Determine the (X, Y) coordinate at the center of the cell enclosing the given text.  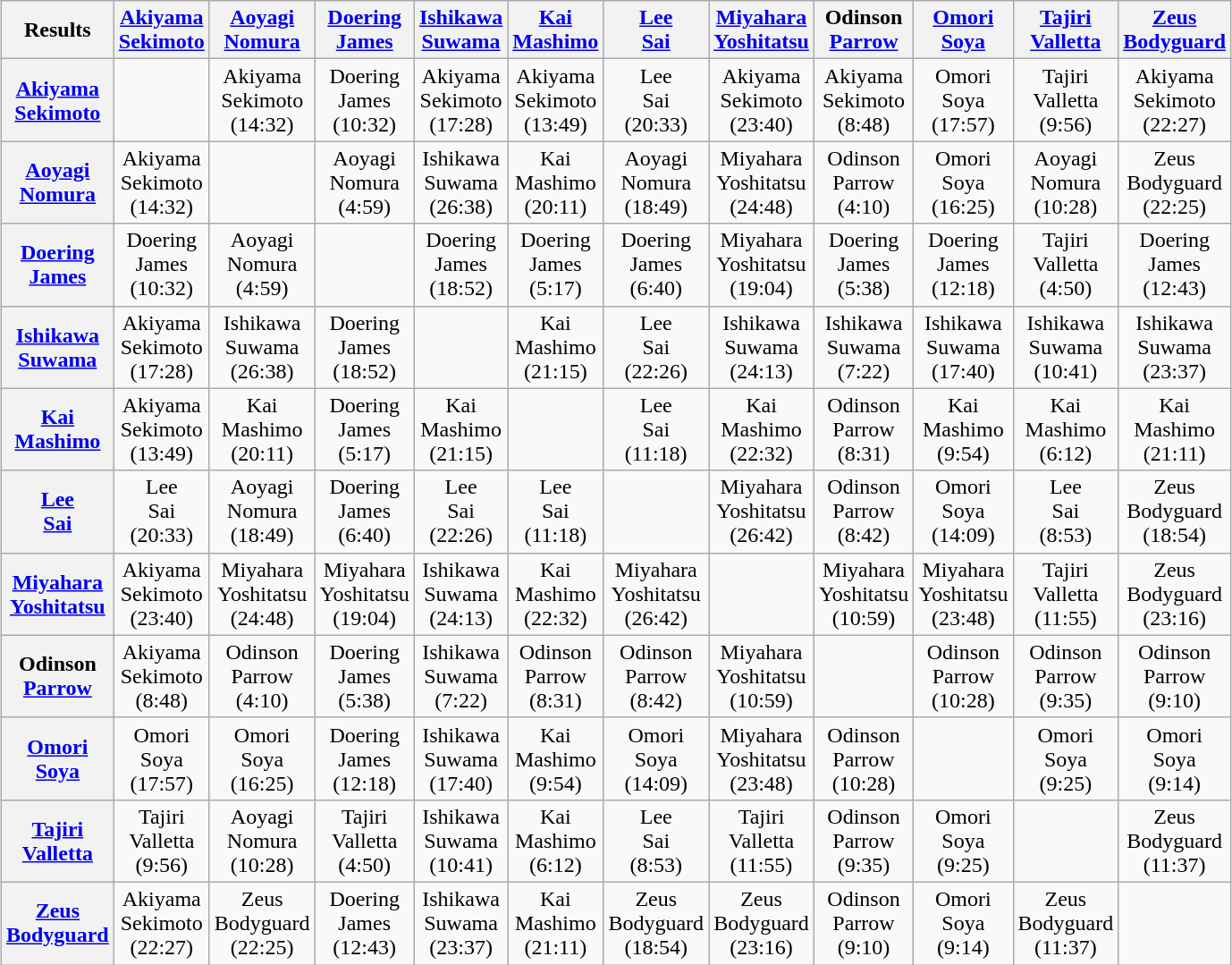
Results (57, 30)
